Pinpoint the cell where the given text exists, returning its [x, y] midpoint coordinate. 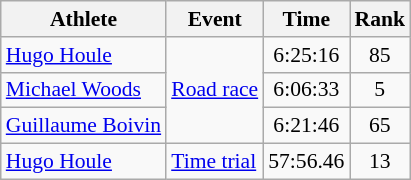
Road race [214, 90]
Time [306, 19]
6:21:46 [306, 126]
57:56.46 [306, 162]
Time trial [214, 162]
Michael Woods [84, 90]
5 [380, 90]
Athlete [84, 19]
6:06:33 [306, 90]
65 [380, 126]
Guillaume Boivin [84, 126]
Rank [380, 19]
6:25:16 [306, 55]
Event [214, 19]
13 [380, 162]
85 [380, 55]
